Locate the cell with the specified text and output its [X, Y] center coordinate. 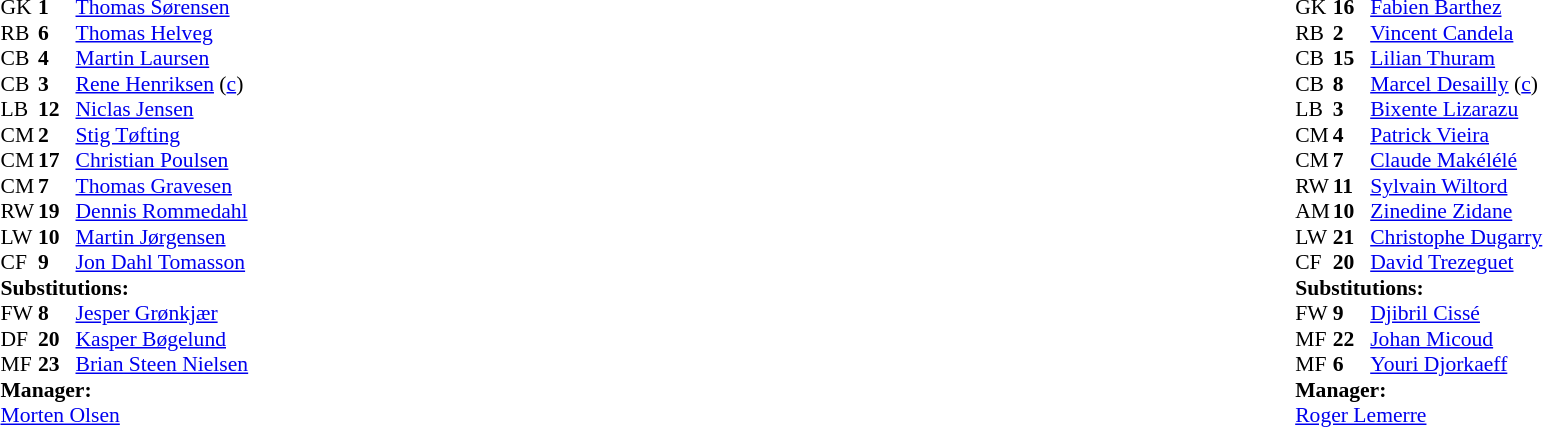
Vincent Candela [1456, 33]
Kasper Bøgelund [162, 339]
David Trezeguet [1456, 263]
Christophe Dugarry [1456, 237]
Brian Steen Nielsen [162, 365]
Martin Laursen [162, 59]
Marcel Desailly (c) [1456, 84]
Jon Dahl Tomasson [162, 263]
Rene Henriksen (c) [162, 84]
21 [1352, 237]
Johan Micoud [1456, 339]
Thomas Helveg [162, 33]
Jesper Grønkjær [162, 313]
Bixente Lizarazu [1456, 109]
Zinedine Zidane [1456, 211]
Claude Makélélé [1456, 161]
Youri Djorkaeff [1456, 365]
19 [57, 211]
15 [1352, 59]
Sylvain Wiltord [1456, 186]
Martin Jørgensen [162, 237]
Stig Tøfting [162, 135]
22 [1352, 339]
Lilian Thuram [1456, 59]
Christian Poulsen [162, 161]
12 [57, 109]
DF [19, 339]
Dennis Rommedahl [162, 211]
17 [57, 161]
Thomas Gravesen [162, 186]
Djibril Cissé [1456, 313]
23 [57, 365]
Niclas Jensen [162, 109]
11 [1352, 186]
Patrick Vieira [1456, 135]
AM [1314, 211]
